Return [x, y] of the center of cell containing provided text 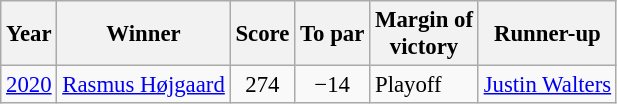
Runner-up [547, 34]
−14 [332, 85]
Margin ofvictory [424, 34]
Year [29, 34]
274 [262, 85]
Winner [144, 34]
Score [262, 34]
Justin Walters [547, 85]
2020 [29, 85]
Rasmus Højgaard [144, 85]
To par [332, 34]
Playoff [424, 85]
